From the cell containing the given text, extract its center point as (X, Y) coordinate. 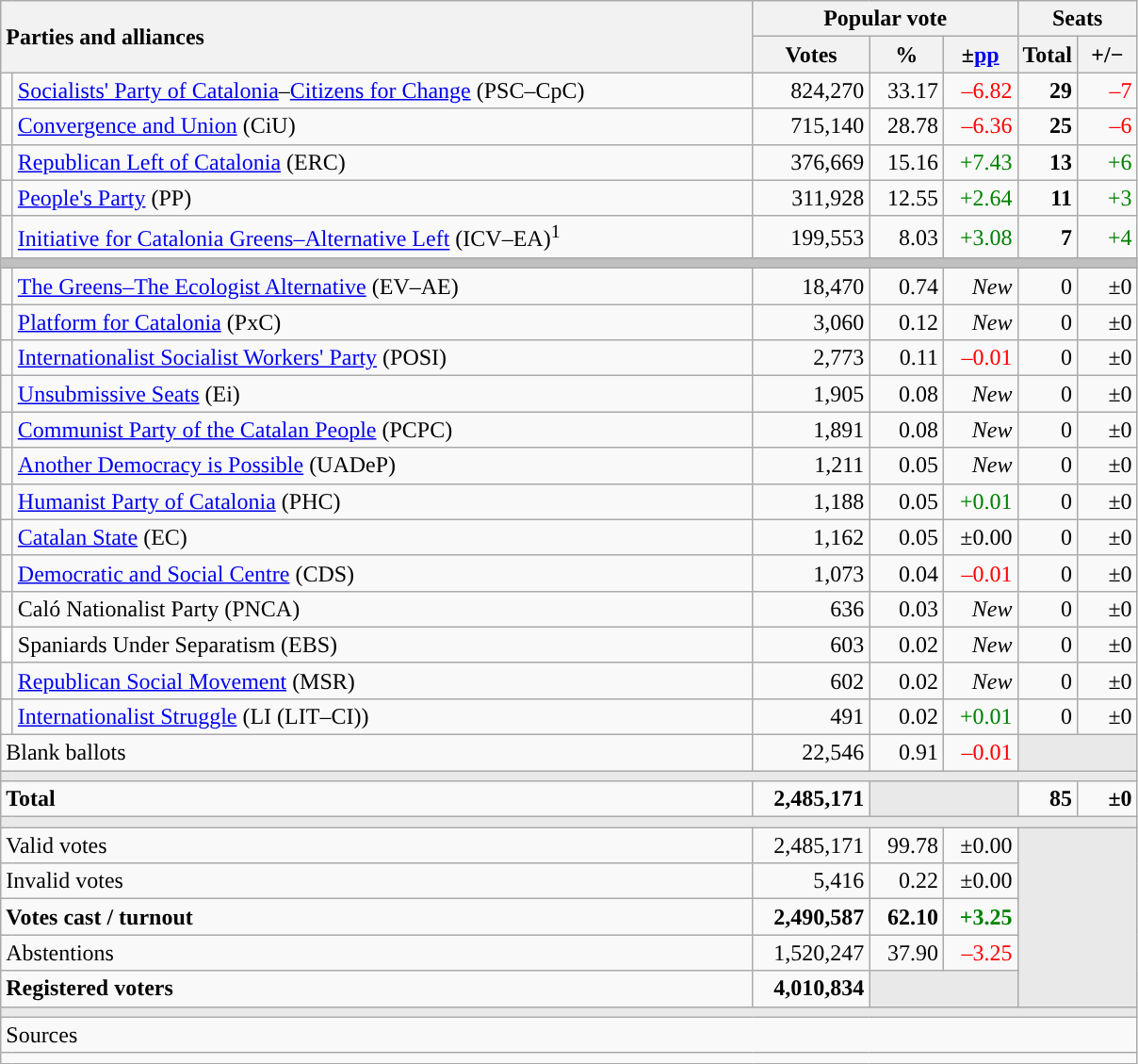
The Greens–The Ecologist Alternative (EV–AE) (382, 286)
85 (1048, 799)
0.11 (906, 358)
29 (1048, 90)
11 (1048, 198)
–6 (1108, 126)
Votes (811, 55)
15.16 (906, 162)
0.91 (906, 753)
Platform for Catalonia (PxC) (382, 322)
Registered voters (377, 989)
62.10 (906, 917)
Convergence and Union (CiU) (382, 126)
1,211 (811, 466)
Votes cast / turnout (377, 917)
18,470 (811, 286)
8.03 (906, 237)
Parties and alliances (377, 37)
Blank ballots (377, 753)
+4 (1108, 237)
715,140 (811, 126)
2,490,587 (811, 917)
+3 (1108, 198)
33.17 (906, 90)
Popular vote (886, 19)
+7.43 (980, 162)
28.78 (906, 126)
0.74 (906, 286)
Internationalist Socialist Workers' Party (POSI) (382, 358)
People's Party (PP) (382, 198)
Abstentions (377, 953)
2,773 (811, 358)
1,188 (811, 501)
+3.08 (980, 237)
Caló Nationalist Party (PNCA) (382, 609)
0.03 (906, 609)
–6.82 (980, 90)
5,416 (811, 881)
Spaniards Under Separatism (EBS) (382, 645)
Internationalist Struggle (LI (LIT–CI)) (382, 716)
+2.64 (980, 198)
Republican Left of Catalonia (ERC) (382, 162)
602 (811, 680)
Another Democracy is Possible (UADeP) (382, 466)
636 (811, 609)
Seats (1078, 19)
1,891 (811, 430)
1,073 (811, 573)
% (906, 55)
Invalid votes (377, 881)
Sources (569, 1035)
±pp (980, 55)
+3.25 (980, 917)
25 (1048, 126)
Unsubmissive Seats (Ei) (382, 394)
603 (811, 645)
99.78 (906, 845)
3,060 (811, 322)
12.55 (906, 198)
+/− (1108, 55)
199,553 (811, 237)
Initiative for Catalonia Greens–Alternative Left (ICV–EA)1 (382, 237)
4,010,834 (811, 989)
0.22 (906, 881)
Catalan State (EC) (382, 537)
824,270 (811, 90)
Democratic and Social Centre (CDS) (382, 573)
491 (811, 716)
+6 (1108, 162)
Humanist Party of Catalonia (PHC) (382, 501)
311,928 (811, 198)
Socialists' Party of Catalonia–Citizens for Change (PSC–CpC) (382, 90)
–7 (1108, 90)
1,520,247 (811, 953)
–6.36 (980, 126)
Communist Party of the Catalan People (PCPC) (382, 430)
376,669 (811, 162)
7 (1048, 237)
Republican Social Movement (MSR) (382, 680)
0.12 (906, 322)
1,905 (811, 394)
13 (1048, 162)
0.04 (906, 573)
22,546 (811, 753)
Valid votes (377, 845)
1,162 (811, 537)
37.90 (906, 953)
–3.25 (980, 953)
